Locate the cell with the specified text and output its [x, y] center coordinate. 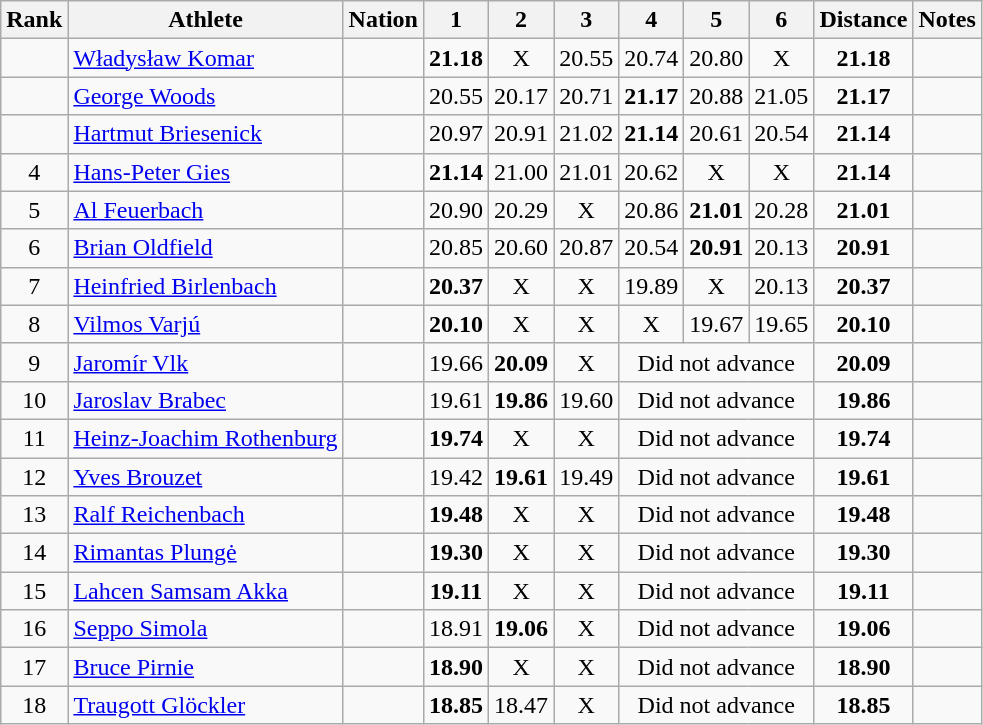
14 [34, 553]
19.49 [586, 477]
Nation [383, 20]
17 [34, 667]
20.88 [716, 96]
George Woods [206, 96]
Notes [947, 20]
Hartmut Briesenick [206, 134]
Seppo Simola [206, 629]
19.66 [456, 362]
Ralf Reichenbach [206, 515]
20.97 [456, 134]
16 [34, 629]
19.42 [456, 477]
Brian Oldfield [206, 248]
Heinz-Joachim Rothenburg [206, 438]
19.60 [586, 400]
Władysław Komar [206, 58]
Distance [864, 20]
18.91 [456, 629]
19.89 [652, 286]
2 [522, 20]
15 [34, 591]
10 [34, 400]
20.17 [522, 96]
Heinfried Birlenbach [206, 286]
20.86 [652, 210]
19.65 [782, 324]
21.00 [522, 172]
20.85 [456, 248]
Rank [34, 20]
7 [34, 286]
Al Feuerbach [206, 210]
20.74 [652, 58]
20.62 [652, 172]
Jaroslav Brabec [206, 400]
20.71 [586, 96]
20.80 [716, 58]
Hans-Peter Gies [206, 172]
Yves Brouzet [206, 477]
18.47 [522, 705]
13 [34, 515]
20.28 [782, 210]
19.67 [716, 324]
Lahcen Samsam Akka [206, 591]
8 [34, 324]
Athlete [206, 20]
12 [34, 477]
20.61 [716, 134]
Vilmos Varjú [206, 324]
3 [586, 20]
20.29 [522, 210]
Traugott Glöckler [206, 705]
9 [34, 362]
21.05 [782, 96]
Jaromír Vlk [206, 362]
20.87 [586, 248]
20.60 [522, 248]
18 [34, 705]
20.90 [456, 210]
1 [456, 20]
21.02 [586, 134]
Bruce Pirnie [206, 667]
11 [34, 438]
Rimantas Plungė [206, 553]
